Determine the (X, Y) coordinate at the center of the cell enclosing the given text.  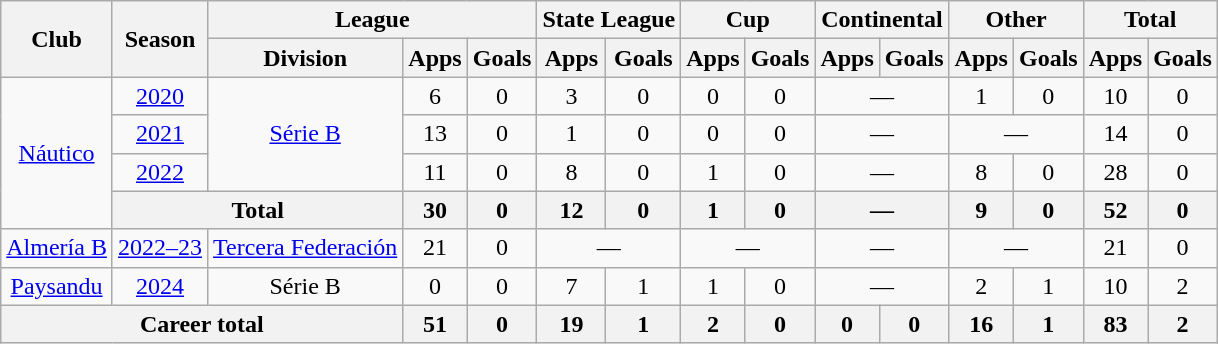
13 (435, 134)
Continental (882, 20)
30 (435, 210)
9 (981, 210)
12 (572, 210)
League (372, 20)
83 (1115, 324)
51 (435, 324)
2024 (160, 286)
Other (1016, 20)
6 (435, 96)
2021 (160, 134)
Paysandu (57, 286)
19 (572, 324)
14 (1115, 134)
Náutico (57, 153)
Almería B (57, 248)
28 (1115, 172)
7 (572, 286)
Club (57, 39)
11 (435, 172)
2022–23 (160, 248)
Career total (202, 324)
2022 (160, 172)
Season (160, 39)
Tercera Federación (306, 248)
Division (306, 58)
2020 (160, 96)
3 (572, 96)
52 (1115, 210)
State League (609, 20)
16 (981, 324)
Cup (748, 20)
